Capture the cell that displays the provided text and extract its [X, Y] central coordinate. 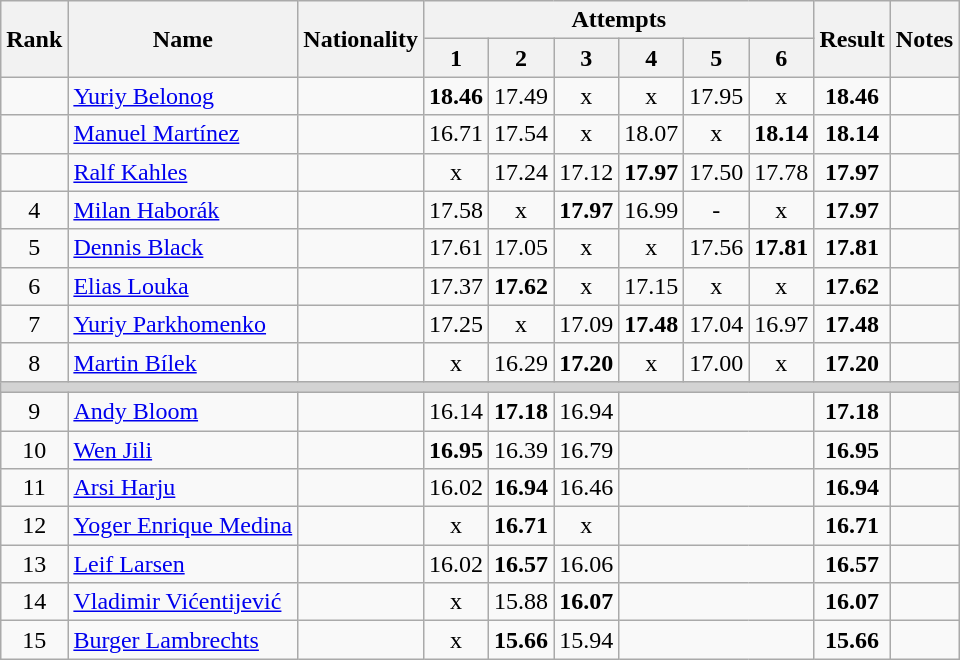
Arsi Harju [183, 488]
Nationality [361, 39]
7 [34, 324]
17.49 [522, 96]
15 [34, 640]
17.58 [456, 210]
16.97 [782, 324]
17.24 [522, 172]
8 [34, 362]
- [716, 210]
16.46 [586, 488]
17.05 [522, 248]
11 [34, 488]
17.15 [652, 286]
17.25 [456, 324]
Attempts [619, 20]
16.29 [522, 362]
17.95 [716, 96]
Milan Haborák [183, 210]
10 [34, 449]
1 [456, 58]
Yuriy Belonog [183, 96]
Elias Louka [183, 286]
16.79 [586, 449]
Andy Bloom [183, 411]
Martin Bílek [183, 362]
17.78 [782, 172]
17.50 [716, 172]
14 [34, 602]
17.37 [456, 286]
17.04 [716, 324]
Ralf Kahles [183, 172]
Yuriy Parkhomenko [183, 324]
16.06 [586, 564]
Vladimir Vićentijević [183, 602]
Name [183, 39]
2 [522, 58]
Notes [924, 39]
17.56 [716, 248]
Dennis Black [183, 248]
13 [34, 564]
15.88 [522, 602]
16.14 [456, 411]
17.54 [522, 134]
9 [34, 411]
12 [34, 526]
Leif Larsen [183, 564]
Yoger Enrique Medina [183, 526]
17.61 [456, 248]
3 [586, 58]
Rank [34, 39]
17.00 [716, 362]
Burger Lambrechts [183, 640]
16.39 [522, 449]
16.99 [652, 210]
15.94 [586, 640]
18.07 [652, 134]
Result [852, 39]
Wen Jili [183, 449]
17.12 [586, 172]
17.09 [586, 324]
Manuel Martínez [183, 134]
